Return the [x, y] coordinate for the center point of the cell that contains the specified text.  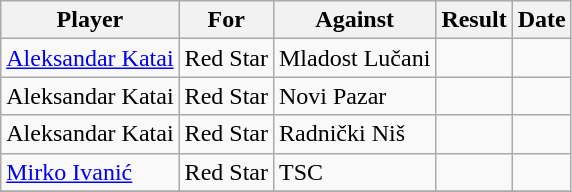
Result [474, 20]
Against [354, 20]
Radnički Niš [354, 134]
For [226, 20]
Mirko Ivanić [90, 172]
Novi Pazar [354, 96]
Player [90, 20]
TSC [354, 172]
Date [542, 20]
Mladost Lučani [354, 58]
